Identify which cell holds the provided text, then report its (X, Y) central coordinate. 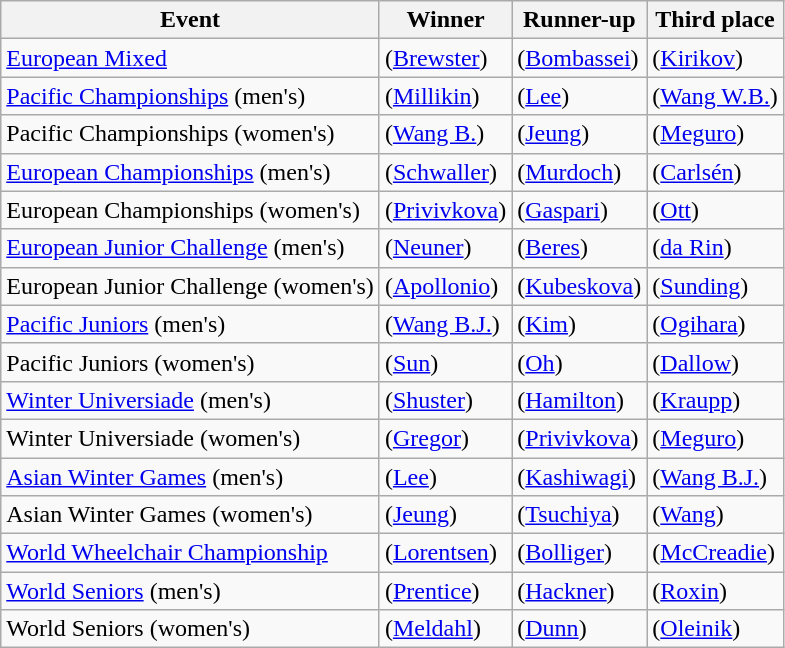
(Bolliger) (580, 553)
(Shuster) (445, 400)
(Oh) (580, 362)
Third place (715, 20)
(Carlsén) (715, 172)
(Lorentsen) (445, 553)
(Ogihara) (715, 324)
World Wheelchair Championship (190, 553)
Winter Universiade (men's) (190, 400)
(Dunn) (580, 629)
Asian Winter Games (men's) (190, 477)
(Meldahl) (445, 629)
European Mixed (190, 58)
(Gregor) (445, 438)
(Bombassei) (580, 58)
Winner (445, 20)
(Neuner) (445, 248)
(Ott) (715, 210)
(Prentice) (445, 591)
(Hamilton) (580, 400)
(McCreadie) (715, 553)
Pacific Juniors (women's) (190, 362)
(Dallow) (715, 362)
Pacific Championships (women's) (190, 134)
(Beres) (580, 248)
European Junior Challenge (men's) (190, 248)
(Oleinik) (715, 629)
(Kirikov) (715, 58)
(Apollonio) (445, 286)
(Brewster) (445, 58)
(Tsuchiya) (580, 515)
(Roxin) (715, 591)
European Junior Challenge (women's) (190, 286)
(Sun) (445, 362)
(Gaspari) (580, 210)
Event (190, 20)
(Millikin) (445, 96)
World Seniors (men's) (190, 591)
(Kashiwagi) (580, 477)
(Wang W.B.) (715, 96)
Asian Winter Games (women's) (190, 515)
(Sunding) (715, 286)
Winter Universiade (women's) (190, 438)
(Kim) (580, 324)
(Schwaller) (445, 172)
(Kubeskova) (580, 286)
(Kraupp) (715, 400)
(Wang) (715, 515)
Pacific Championships (men's) (190, 96)
European Championships (women's) (190, 210)
World Seniors (women's) (190, 629)
Pacific Juniors (men's) (190, 324)
(Murdoch) (580, 172)
(da Rin) (715, 248)
European Championships (men's) (190, 172)
(Hackner) (580, 591)
(Wang B.) (445, 134)
Runner-up (580, 20)
